From the cell containing the given text, extract its center point as (X, Y) coordinate. 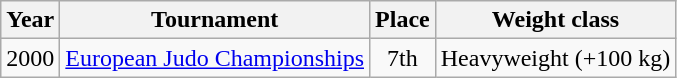
Place (403, 20)
Tournament (215, 20)
2000 (30, 58)
European Judo Championships (215, 58)
7th (403, 58)
Weight class (556, 20)
Year (30, 20)
Heavyweight (+100 kg) (556, 58)
